Determine the [x, y] coordinate at the center of the cell enclosing the given text.  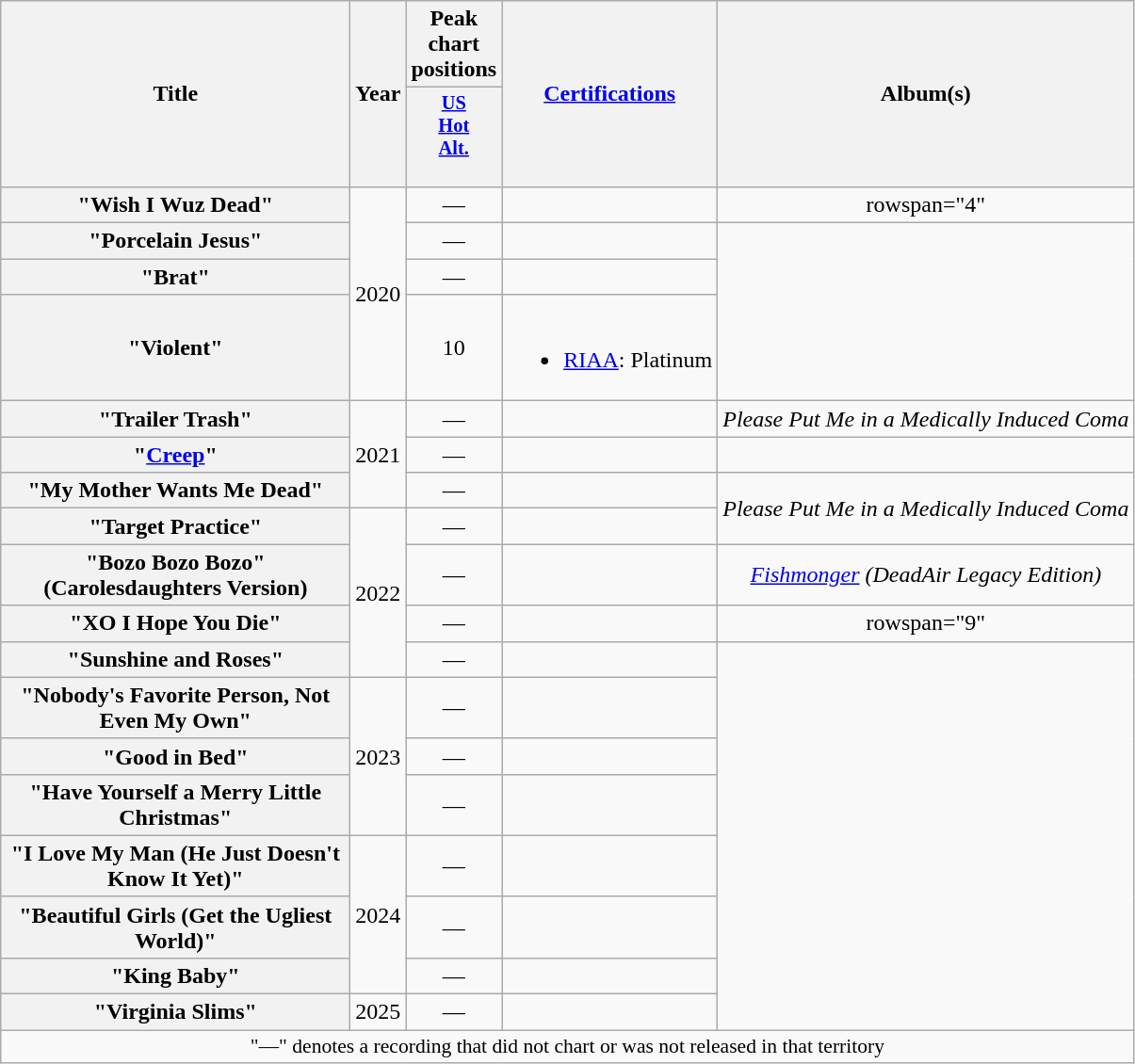
RIAA: Platinum [610, 348]
Year [379, 94]
2022 [379, 593]
2020 [379, 294]
rowspan="4" [926, 204]
rowspan="9" [926, 623]
"Have Yourself a Merry Little Christmas" [175, 804]
"Creep" [175, 455]
"My Mother Wants Me Dead" [175, 491]
"Porcelain Jesus" [175, 241]
"Beautiful Girls (Get the Ugliest World)" [175, 927]
2023 [379, 756]
"Virginia Slims" [175, 1012]
"Target Practice" [175, 526]
10 [454, 348]
2024 [379, 914]
Peak chartpositions [454, 44]
"Trailer Trash" [175, 419]
"Violent" [175, 348]
"King Baby" [175, 975]
Certifications [610, 94]
"Wish I Wuz Dead" [175, 204]
"I Love My Man (He Just Doesn't Know It Yet)" [175, 866]
2021 [379, 455]
Title [175, 94]
USHotAlt. [454, 137]
"XO I Hope You Die" [175, 623]
2025 [379, 1012]
Fishmonger (DeadAir Legacy Edition) [926, 574]
"Sunshine and Roses" [175, 659]
Album(s) [926, 94]
"Bozo Bozo Bozo" (Carolesdaughters Version) [175, 574]
"—" denotes a recording that did not chart or was not released in that territory [567, 1047]
"Brat" [175, 277]
"Good in Bed" [175, 756]
"Nobody's Favorite Person, Not Even My Own" [175, 708]
